Identify which cell holds the provided text, then report its [X, Y] central coordinate. 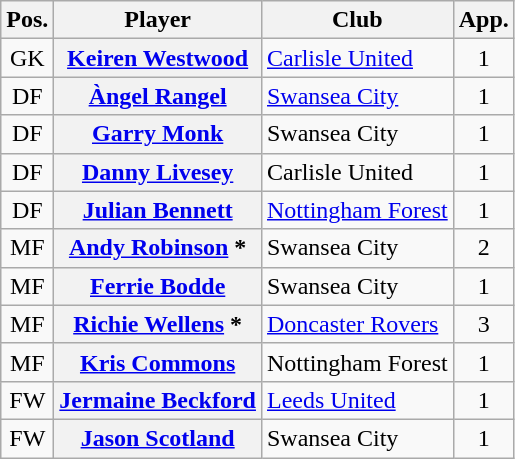
Garry Monk [158, 134]
Jermaine Beckford [158, 400]
GK [28, 58]
2 [484, 248]
Richie Wellens * [158, 324]
Àngel Rangel [158, 96]
3 [484, 324]
Kris Commons [158, 362]
Keiren Westwood [158, 58]
Andy Robinson * [158, 248]
Ferrie Bodde [158, 286]
Danny Livesey [158, 172]
App. [484, 20]
Club [357, 20]
Jason Scotland [158, 438]
Player [158, 20]
Pos. [28, 20]
Julian Bennett [158, 210]
Doncaster Rovers [357, 324]
Leeds United [357, 400]
